Identify which cell holds the provided text, then report its [X, Y] central coordinate. 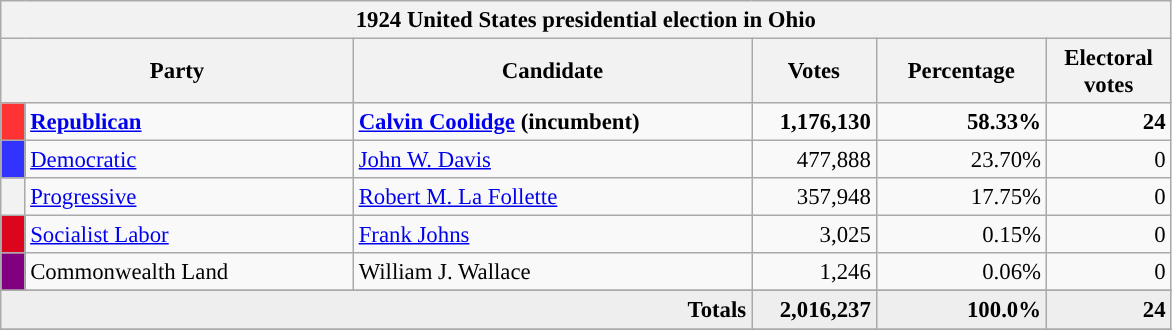
58.33% [961, 122]
Candidate [552, 72]
Commonwealth Land [189, 273]
Percentage [961, 72]
357,948 [814, 197]
William J. Wallace [552, 273]
Calvin Coolidge (incumbent) [552, 122]
Totals [376, 310]
Frank Johns [552, 235]
2,016,237 [814, 310]
Votes [814, 72]
Republican [189, 122]
Progressive [189, 197]
Robert M. La Follette [552, 197]
1924 United States presidential election in Ohio [586, 20]
Electoral votes [1108, 72]
1,246 [814, 273]
100.0% [961, 310]
17.75% [961, 197]
Democratic [189, 160]
3,025 [814, 235]
0.15% [961, 235]
1,176,130 [814, 122]
477,888 [814, 160]
John W. Davis [552, 160]
Socialist Labor [189, 235]
23.70% [961, 160]
0.06% [961, 273]
Party [178, 72]
